Return (x, y) of the center of cell containing provided text 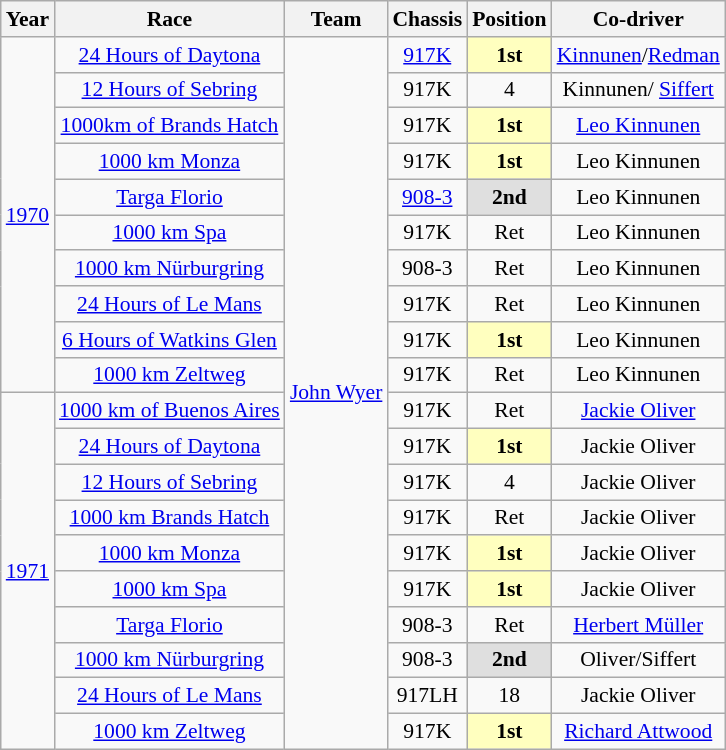
18 (509, 696)
Oliver/Siffert (638, 660)
Richard Attwood (638, 732)
Chassis (427, 19)
Kinnunen/Redman (638, 55)
1000 km of Buenos Aires (170, 411)
Herbert Müller (638, 625)
Team (336, 19)
Race (170, 19)
Year (28, 19)
1970 (28, 215)
Co-driver (638, 19)
Kinnunen/ Siffert (638, 90)
6 Hours of Watkins Glen (170, 340)
Position (509, 19)
1971 (28, 571)
917LH (427, 696)
1000 km Brands Hatch (170, 518)
1000km of Brands Hatch (170, 126)
John Wyer (336, 393)
